Provide the [x, y] coordinate of the cell's center where the given text is located.  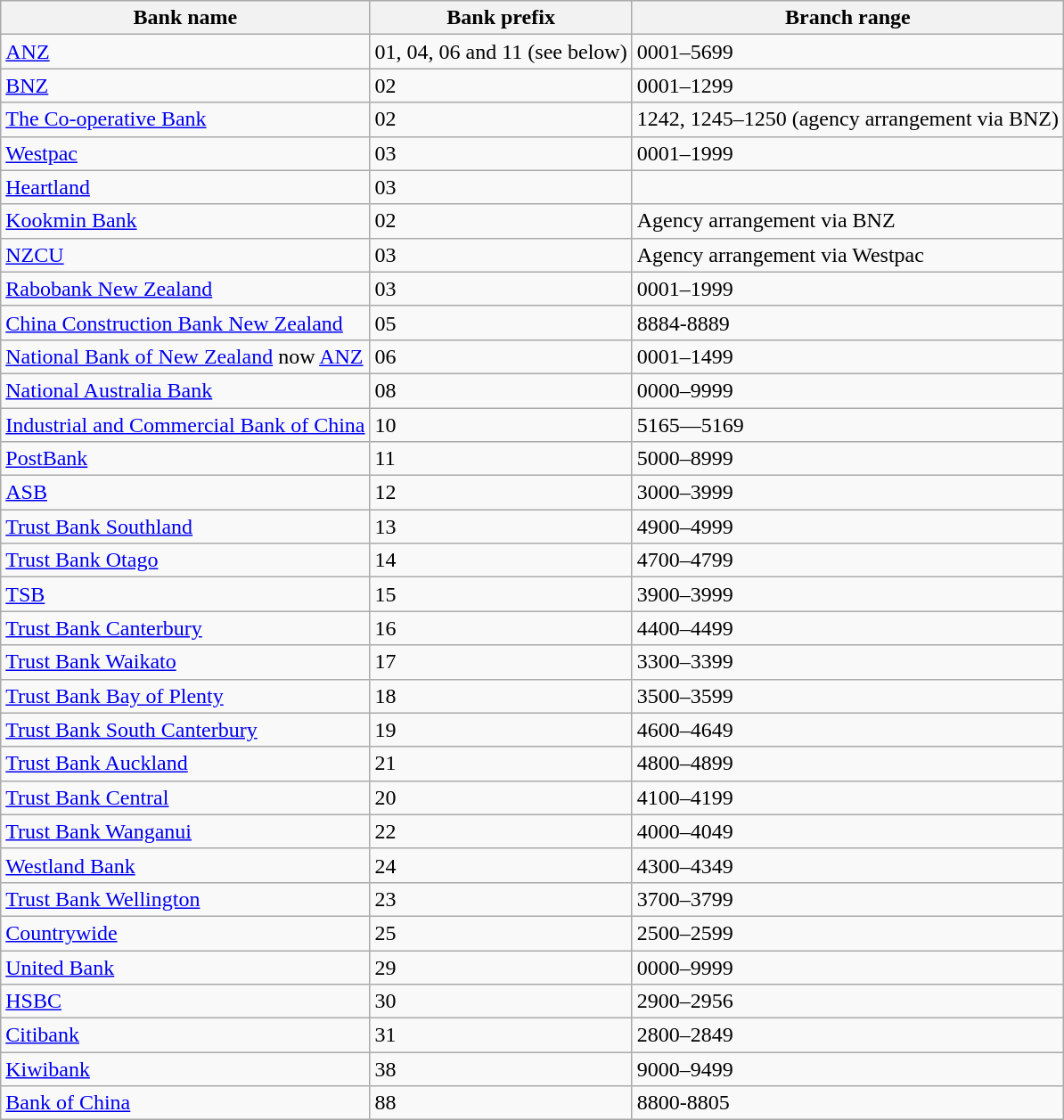
Agency arrangement via Westpac [847, 255]
9000–9499 [847, 1069]
Bank name [185, 18]
29 [501, 967]
Bank of China [185, 1103]
23 [501, 899]
06 [501, 356]
12 [501, 493]
14 [501, 560]
4800–4899 [847, 764]
1242, 1245–1250 (agency arrangement via BNZ) [847, 119]
19 [501, 730]
4700–4799 [847, 560]
22 [501, 831]
13 [501, 527]
Trust Bank Wanganui [185, 831]
21 [501, 764]
0001–1499 [847, 356]
Agency arrangement via BNZ [847, 221]
15 [501, 594]
8800-8805 [847, 1103]
3000–3999 [847, 493]
Trust Bank Canterbury [185, 628]
18 [501, 696]
0001–5699 [847, 52]
National Bank of New Zealand now ANZ [185, 356]
Trust Bank Wellington [185, 899]
Bank prefix [501, 18]
31 [501, 1035]
Industrial and Commercial Bank of China [185, 425]
3300–3399 [847, 662]
38 [501, 1069]
Westpac [185, 153]
5165—5169 [847, 425]
National Australia Bank [185, 390]
United Bank [185, 967]
8884-8889 [847, 323]
4900–4999 [847, 527]
The Co-operative Bank [185, 119]
5000–8999 [847, 459]
2800–2849 [847, 1035]
30 [501, 1001]
Trust Bank Southland [185, 527]
BNZ [185, 86]
Heartland [185, 187]
4000–4049 [847, 831]
05 [501, 323]
2500–2599 [847, 933]
20 [501, 797]
2900–2956 [847, 1001]
Trust Bank Waikato [185, 662]
HSBC [185, 1001]
Kiwibank [185, 1069]
0001–1299 [847, 86]
3700–3799 [847, 899]
Kookmin Bank [185, 221]
TSB [185, 594]
NZCU [185, 255]
Countrywide [185, 933]
25 [501, 933]
17 [501, 662]
PostBank [185, 459]
11 [501, 459]
ASB [185, 493]
3500–3599 [847, 696]
3900–3999 [847, 594]
4400–4499 [847, 628]
4100–4199 [847, 797]
Trust Bank South Canterbury [185, 730]
China Construction Bank New Zealand [185, 323]
Citibank [185, 1035]
Rabobank New Zealand [185, 289]
08 [501, 390]
Trust Bank Central [185, 797]
10 [501, 425]
Westland Bank [185, 865]
ANZ [185, 52]
4600–4649 [847, 730]
Trust Bank Otago [185, 560]
Branch range [847, 18]
Trust Bank Auckland [185, 764]
88 [501, 1103]
4300–4349 [847, 865]
Trust Bank Bay of Plenty [185, 696]
24 [501, 865]
01, 04, 06 and 11 (see below) [501, 52]
16 [501, 628]
